Return [X, Y] of the center of cell containing provided text 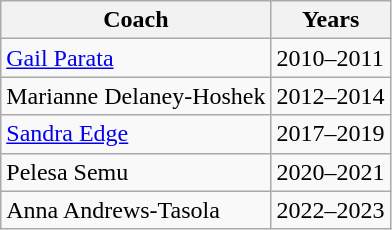
Anna Andrews-Tasola [136, 210]
Gail Parata [136, 58]
Pelesa Semu [136, 172]
2012–2014 [330, 96]
2017–2019 [330, 134]
2022–2023 [330, 210]
2010–2011 [330, 58]
Sandra Edge [136, 134]
Coach [136, 20]
Marianne Delaney-Hoshek [136, 96]
Years [330, 20]
2020–2021 [330, 172]
